Return [X, Y] of the center of cell containing provided text 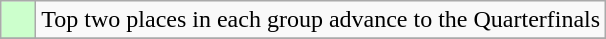
Top two places in each group advance to the Quarterfinals [321, 20]
